Pinpoint the cell where the given text exists, returning its [x, y] midpoint coordinate. 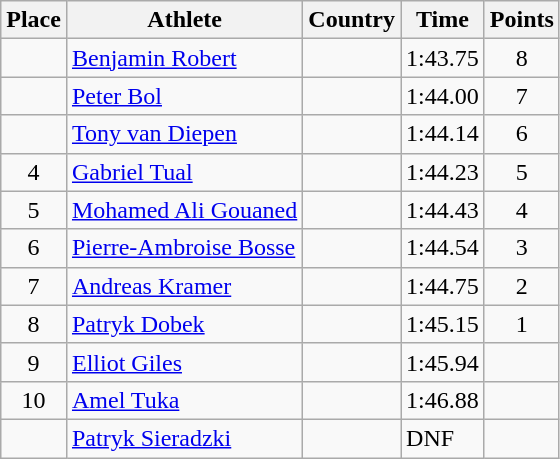
Athlete [184, 20]
Time [443, 20]
1:46.88 [443, 400]
Patryk Sieradzki [184, 438]
1:44.75 [443, 286]
Peter Bol [184, 96]
1:44.14 [443, 134]
1:44.23 [443, 172]
Patryk Dobek [184, 324]
1:44.54 [443, 248]
2 [522, 286]
Pierre-Ambroise Bosse [184, 248]
Tony van Diepen [184, 134]
Benjamin Robert [184, 58]
1:44.43 [443, 210]
1:44.00 [443, 96]
9 [34, 362]
1:45.15 [443, 324]
Mohamed Ali Gouaned [184, 210]
3 [522, 248]
Country [352, 20]
DNF [443, 438]
1:45.94 [443, 362]
1 [522, 324]
Points [522, 20]
10 [34, 400]
1:43.75 [443, 58]
Place [34, 20]
Elliot Giles [184, 362]
Amel Tuka [184, 400]
Andreas Kramer [184, 286]
Gabriel Tual [184, 172]
